Identify which cell holds the provided text, then report its (X, Y) central coordinate. 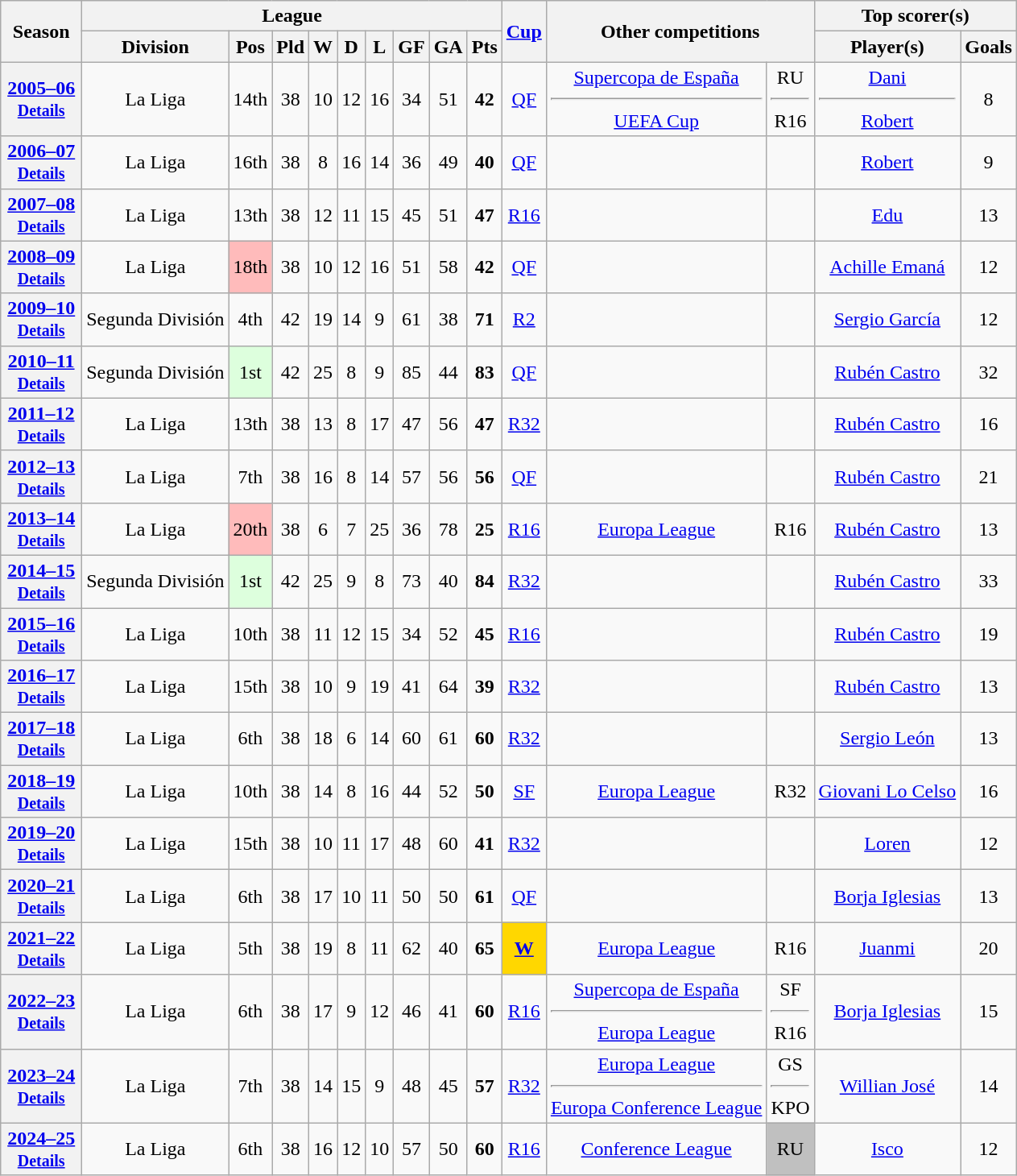
GF (411, 47)
2024–25Details (42, 1149)
71 (485, 319)
18 (324, 739)
2020–21Details (42, 896)
Goals (989, 47)
83 (485, 372)
Loren (887, 844)
Pos (250, 47)
Willian José (887, 1086)
2009–10Details (42, 319)
Player(s) (887, 47)
14th (250, 99)
2017–18Details (42, 739)
RUR16 (791, 99)
20 (989, 949)
16th (250, 163)
Giovani Lo Celso (887, 791)
R2 (523, 319)
62 (411, 949)
Sergio García (887, 319)
2018–19Details (42, 791)
Pts (485, 47)
Other competitions (680, 31)
GA (448, 47)
Top scorer(s) (915, 16)
2010–11Details (42, 372)
33 (989, 582)
46 (411, 1012)
64 (448, 686)
73 (411, 582)
2015–16Details (42, 633)
Juanmi (887, 949)
20th (250, 528)
2012–13Details (42, 477)
21 (989, 477)
49 (448, 163)
Edu (887, 214)
D (351, 47)
Europa LeagueEuropa Conference League (656, 1086)
Robert (887, 163)
2021–22Details (42, 949)
2014–15Details (42, 582)
2016–17Details (42, 686)
Sergio León (887, 739)
Season (42, 31)
Isco (887, 1149)
Conference League (656, 1149)
2011–12Details (42, 424)
4th (250, 319)
GSKPO (791, 1086)
18th (250, 267)
78 (448, 528)
SF (523, 791)
2007–08Details (42, 214)
Supercopa de EspañaUEFA Cup (656, 99)
Pld (291, 47)
2019–20Details (42, 844)
Achille Emaná (887, 267)
2022–23Details (42, 1012)
39 (485, 686)
SFR16 (791, 1012)
2005–06Details (42, 99)
58 (448, 267)
Division (155, 47)
League (292, 16)
7 (351, 528)
Cup (523, 31)
DaniRobert (887, 99)
2013–14Details (42, 528)
2023–24Details (42, 1086)
L (380, 47)
84 (485, 582)
Supercopa de EspañaEuropa League (656, 1012)
32 (989, 372)
85 (411, 372)
2008–09Details (42, 267)
RU (791, 1149)
5th (250, 949)
65 (485, 949)
2006–07Details (42, 163)
